Detect which cell encompasses the target text, then output its [x, y] center coordinate. 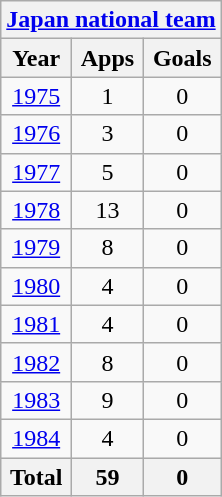
9 [108, 400]
1982 [36, 362]
Goals [182, 58]
5 [108, 172]
1978 [36, 210]
1984 [36, 438]
1 [108, 96]
Apps [108, 58]
1981 [36, 324]
13 [108, 210]
1975 [36, 96]
59 [108, 477]
Total [36, 477]
1980 [36, 286]
1979 [36, 248]
Year [36, 58]
3 [108, 134]
1983 [36, 400]
Japan national team [111, 20]
1976 [36, 134]
1977 [36, 172]
